Detect which cell encompasses the target text, then output its [x, y] center coordinate. 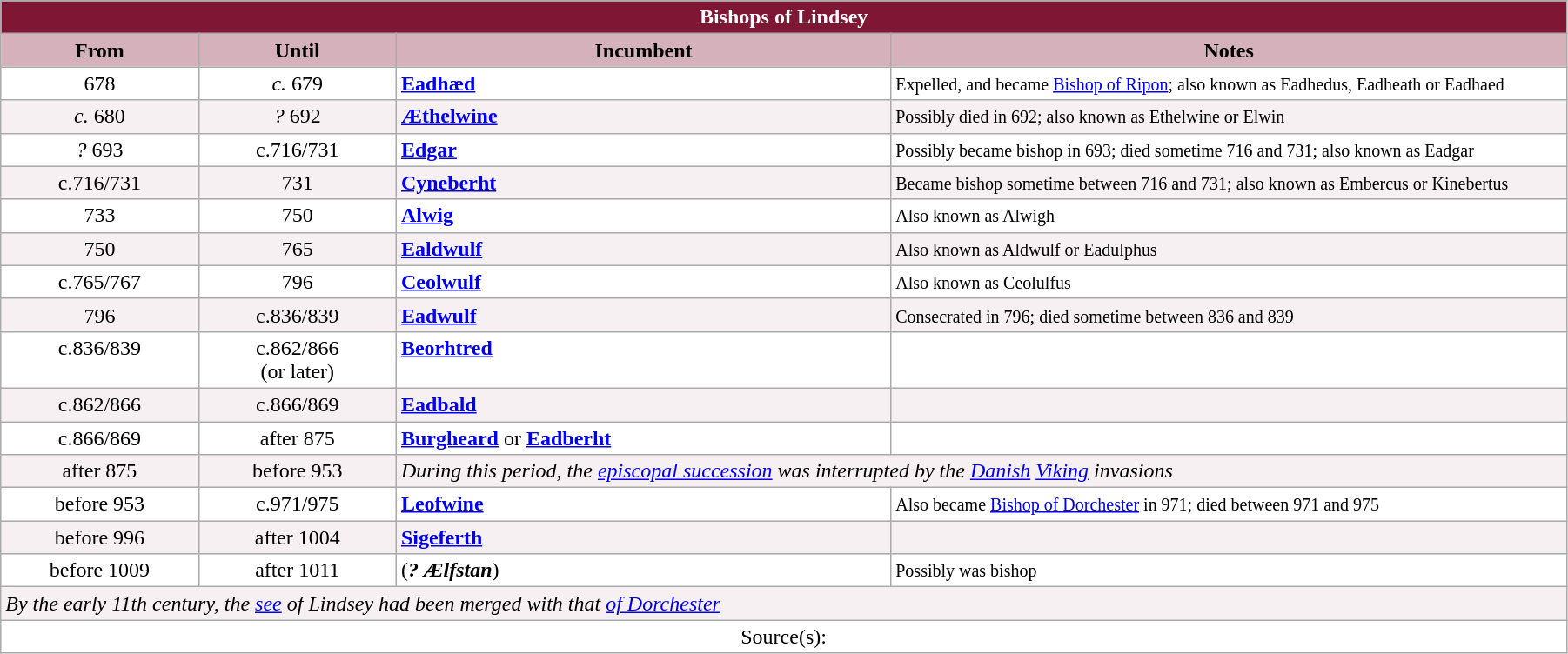
Also known as Alwigh [1229, 216]
c.862/866 [99, 404]
Also became Bishop of Dorchester in 971; died between 971 and 975 [1229, 504]
Possibly became bishop in 693; died sometime 716 and 731; also known as Eadgar [1229, 150]
Beorhtred [643, 360]
Bishops of Lindsey [784, 17]
Ceolwulf [643, 282]
? 692 [298, 117]
Consecrated in 796; died sometime between 836 and 839 [1229, 315]
678 [99, 83]
During this period, the episcopal succession was interrupted by the Danish Viking invasions [982, 471]
(? Ælfstan) [643, 571]
Eadwulf [643, 315]
Also known as Aldwulf or Eadulphus [1229, 249]
Source(s): [784, 637]
Became bishop sometime between 716 and 731; also known as Embercus or Kinebertus [1229, 183]
before 996 [99, 537]
Alwig [643, 216]
Edgar [643, 150]
731 [298, 183]
Expelled, and became Bishop of Ripon; also known as Eadhedus, Eadheath or Eadhaed [1229, 83]
765 [298, 249]
Also known as Ceolulfus [1229, 282]
c.971/975 [298, 504]
Burgheard or Eadberht [643, 437]
Until [298, 50]
c.765/767 [99, 282]
By the early 11th century, the see of Lindsey had been merged with that of Dorchester [784, 604]
Æthelwine [643, 117]
Leofwine [643, 504]
Ealdwulf [643, 249]
From [99, 50]
c. 680 [99, 117]
before 1009 [99, 571]
after 1011 [298, 571]
Possibly was bishop [1229, 571]
Sigeferth [643, 537]
c.862/866 (or later) [298, 360]
? 693 [99, 150]
Incumbent [643, 50]
c. 679 [298, 83]
Possibly died in 692; also known as Ethelwine or Elwin [1229, 117]
733 [99, 216]
Cyneberht [643, 183]
Notes [1229, 50]
after 1004 [298, 537]
Eadbald [643, 404]
Eadhæd [643, 83]
